Detect which cell encompasses the target text, then output its (X, Y) center coordinate. 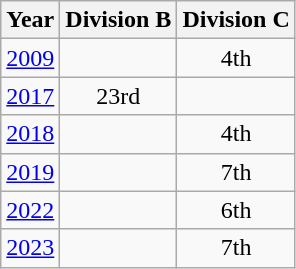
Division C (236, 20)
2022 (30, 210)
Division B (118, 20)
23rd (118, 96)
2019 (30, 172)
Year (30, 20)
2009 (30, 58)
2017 (30, 96)
6th (236, 210)
2018 (30, 134)
2023 (30, 248)
